Provide the (x, y) coordinate of the cell's center where the given text is located.  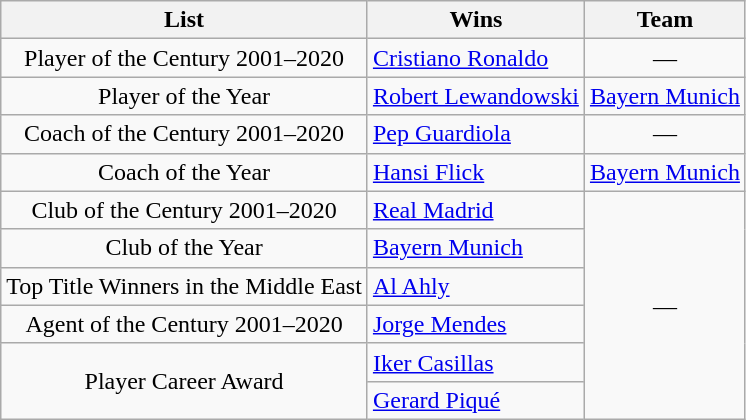
Coach of the Century 2001–2020 (184, 134)
Player of the Century 2001–2020 (184, 58)
Top Title Winners in the Middle East (184, 286)
Cristiano Ronaldo (476, 58)
Player of the Year (184, 96)
Wins (476, 20)
Real Madrid (476, 210)
Club of the Year (184, 248)
Hansi Flick (476, 172)
Club of the Century 2001–2020 (184, 210)
List (184, 20)
Player Career Award (184, 381)
Al Ahly (476, 286)
Iker Casillas (476, 362)
Team (664, 20)
Robert Lewandowski (476, 96)
Coach of the Year (184, 172)
Pep Guardiola (476, 134)
Gerard Piqué (476, 400)
Agent of the Century 2001–2020 (184, 324)
Jorge Mendes (476, 324)
